From the cell containing the given text, extract its center point as (x, y) coordinate. 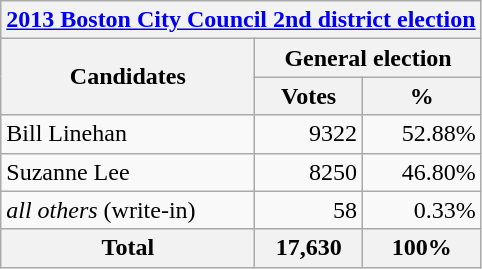
9322 (309, 134)
Total (128, 248)
Votes (309, 96)
% (422, 96)
46.80% (422, 172)
8250 (309, 172)
all others (write-in) (128, 210)
Suzanne Lee (128, 172)
52.88% (422, 134)
58 (309, 210)
0.33% (422, 210)
Candidates (128, 77)
100% (422, 248)
2013 Boston City Council 2nd district election (241, 20)
17,630 (309, 248)
Bill Linehan (128, 134)
General election (368, 58)
